Locate the cell with the specified text and output its [x, y] center coordinate. 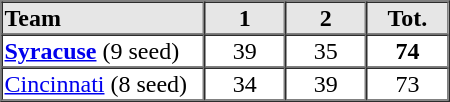
2 [326, 18]
Team [104, 18]
74 [407, 50]
35 [326, 50]
Cincinnati (8 seed) [104, 84]
Syracuse (9 seed) [104, 50]
34 [244, 84]
73 [407, 84]
Tot. [407, 18]
1 [244, 18]
